Identify which cell holds the provided text, then report its [x, y] central coordinate. 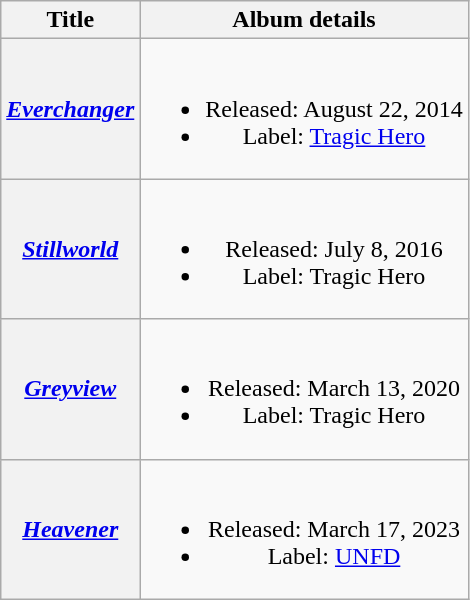
Album details [304, 20]
Stillworld [70, 249]
Released: August 22, 2014Label: Tragic Hero [304, 109]
Title [70, 20]
Released: March 17, 2023Label: UNFD [304, 529]
Greyview [70, 389]
Released: July 8, 2016Label: Tragic Hero [304, 249]
Heavener [70, 529]
Everchanger [70, 109]
Released: March 13, 2020Label: Tragic Hero [304, 389]
